From the cell containing the given text, extract its center point as [X, Y] coordinate. 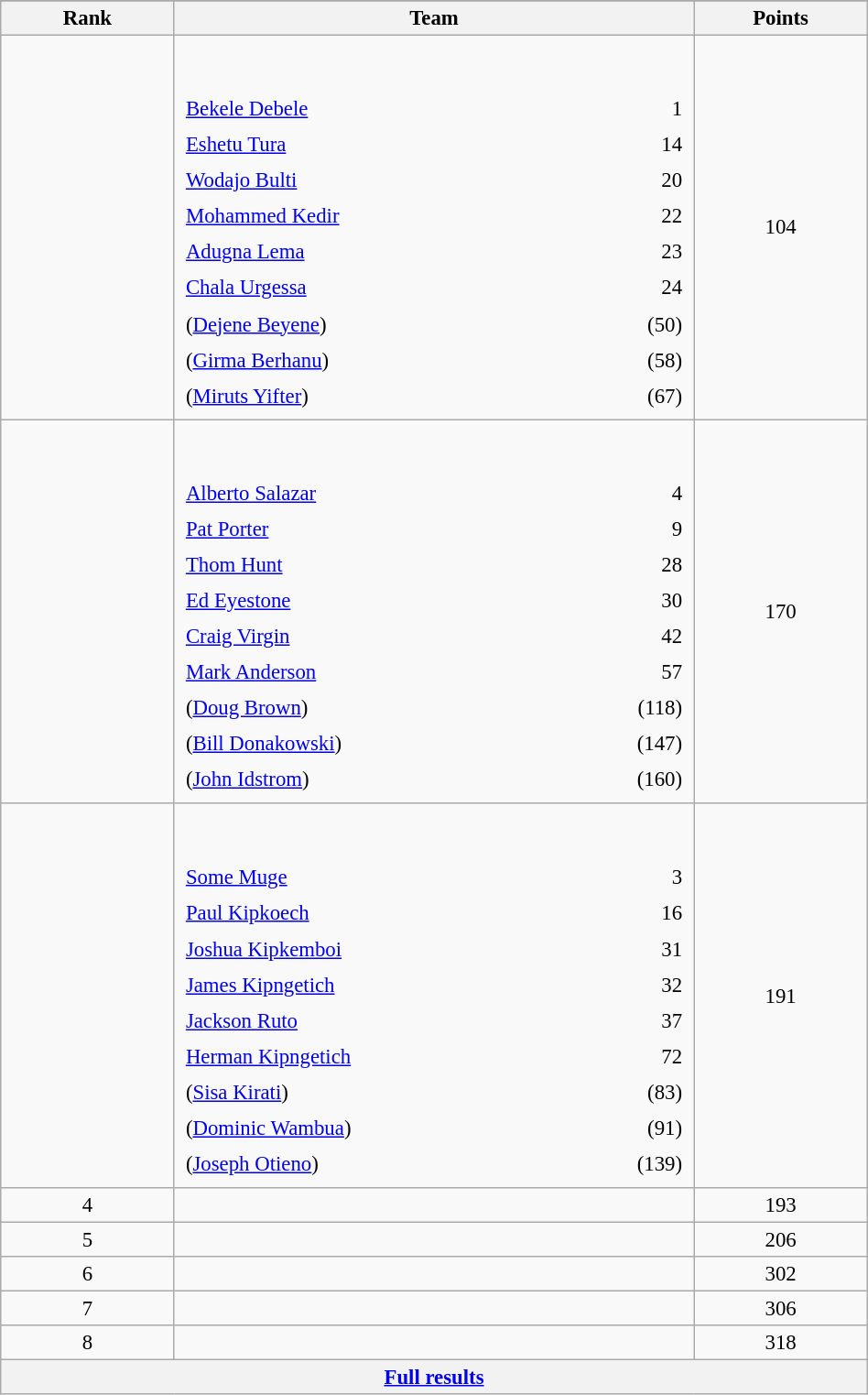
(58) [634, 359]
206 [780, 1239]
20 [634, 180]
193 [780, 1205]
Some Muge [374, 877]
Jackson Ruto [374, 1020]
(147) [624, 744]
(Dejene Beyene) [379, 323]
3 [626, 877]
(118) [624, 708]
(91) [626, 1128]
Full results [434, 1378]
(Sisa Kirati) [374, 1092]
Eshetu Tura [379, 145]
28 [624, 564]
306 [780, 1309]
Chala Urgessa [379, 288]
(160) [624, 779]
Alberto Salazar [371, 493]
Rank [88, 18]
104 [780, 227]
16 [626, 913]
302 [780, 1274]
Adugna Lema [379, 252]
(Girma Berhanu) [379, 359]
72 [626, 1056]
Mark Anderson [371, 672]
Team [434, 18]
Wodajo Bulti [379, 180]
Thom Hunt [371, 564]
Pat Porter [371, 529]
(139) [626, 1163]
Craig Virgin [371, 637]
(Dominic Wambua) [374, 1128]
Paul Kipkoech [374, 913]
Bekele Debele [379, 109]
(50) [634, 323]
(Joseph Otieno) [374, 1163]
(Doug Brown) [371, 708]
37 [626, 1020]
Ed Eyestone [371, 601]
1 [634, 109]
(John Idstrom) [371, 779]
5 [88, 1239]
Herman Kipngetich [374, 1056]
(Miruts Yifter) [379, 396]
22 [634, 216]
42 [624, 637]
8 [88, 1343]
57 [624, 672]
James Kipngetich [374, 985]
6 [88, 1274]
32 [626, 985]
318 [780, 1343]
14 [634, 145]
(Bill Donakowski) [371, 744]
Points [780, 18]
170 [780, 612]
30 [624, 601]
191 [780, 995]
9 [624, 529]
24 [634, 288]
(67) [634, 396]
Mohammed Kedir [379, 216]
(83) [626, 1092]
31 [626, 949]
23 [634, 252]
7 [88, 1309]
Joshua Kipkemboi [374, 949]
